Locate the cell with the specified text and output its (x, y) center coordinate. 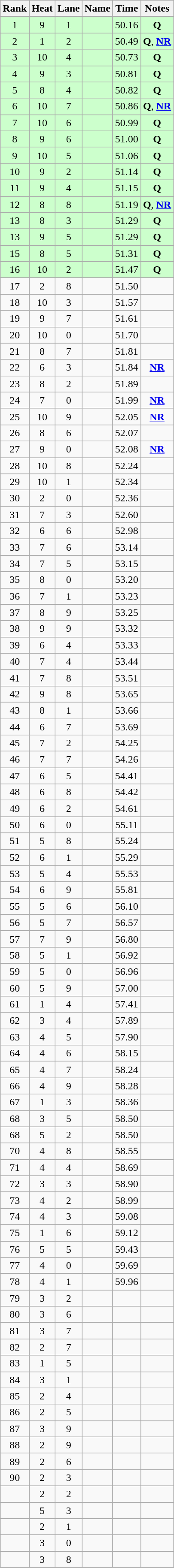
58.24 (126, 1070)
53.23 (126, 596)
25 (15, 416)
88 (15, 1445)
53.44 (126, 661)
53.65 (126, 694)
15 (15, 253)
60 (15, 988)
44 (15, 727)
37 (15, 612)
46 (15, 760)
52.05 (126, 416)
54 (15, 890)
58.55 (126, 1151)
85 (15, 1396)
52.98 (126, 531)
50.81 (126, 74)
86 (15, 1412)
64 (15, 1053)
53.25 (126, 612)
54.61 (126, 808)
54.42 (126, 792)
58.28 (126, 1086)
53.69 (126, 727)
58.36 (126, 1102)
82 (15, 1347)
24 (15, 400)
50.73 (126, 57)
51.57 (126, 302)
66 (15, 1086)
52.34 (126, 482)
52.08 (126, 449)
28 (15, 465)
26 (15, 433)
51.81 (126, 351)
55.53 (126, 874)
80 (15, 1315)
52.07 (126, 433)
87 (15, 1429)
77 (15, 1266)
53.51 (126, 678)
51.50 (126, 286)
76 (15, 1249)
48 (15, 792)
58.69 (126, 1167)
51.31 (126, 253)
67 (15, 1102)
59.08 (126, 1216)
55.81 (126, 890)
56.92 (126, 955)
18 (15, 302)
Heat (42, 9)
52.24 (126, 465)
56.57 (126, 923)
51.47 (126, 270)
79 (15, 1298)
32 (15, 531)
57 (15, 939)
16 (15, 270)
50.86 (126, 106)
50.99 (126, 123)
50.82 (126, 90)
70 (15, 1151)
84 (15, 1380)
55 (15, 906)
53.14 (126, 547)
54.26 (126, 760)
53.33 (126, 645)
59.96 (126, 1282)
45 (15, 743)
73 (15, 1200)
30 (15, 498)
39 (15, 645)
51.06 (126, 155)
51.89 (126, 384)
51.00 (126, 139)
50 (15, 825)
51.15 (126, 188)
72 (15, 1184)
Name (97, 9)
58.99 (126, 1200)
50.16 (126, 25)
65 (15, 1070)
89 (15, 1461)
83 (15, 1363)
57.00 (126, 988)
56 (15, 923)
56.80 (126, 939)
27 (15, 449)
12 (15, 205)
Notes (157, 9)
52.36 (126, 498)
56.10 (126, 906)
58.15 (126, 1053)
71 (15, 1167)
38 (15, 629)
78 (15, 1282)
52 (15, 857)
51.84 (126, 368)
51.99 (126, 400)
59.12 (126, 1233)
42 (15, 694)
23 (15, 384)
43 (15, 710)
59.43 (126, 1249)
33 (15, 547)
57.41 (126, 1004)
31 (15, 515)
53.66 (126, 710)
55.29 (126, 857)
36 (15, 596)
55.24 (126, 841)
56.96 (126, 971)
57.89 (126, 1021)
57.90 (126, 1037)
21 (15, 351)
51.61 (126, 319)
52.60 (126, 515)
63 (15, 1037)
90 (15, 1478)
74 (15, 1216)
51 (15, 841)
35 (15, 580)
53 (15, 874)
61 (15, 1004)
59.69 (126, 1266)
53.32 (126, 629)
81 (15, 1331)
53.20 (126, 580)
59 (15, 971)
Rank (15, 9)
40 (15, 661)
34 (15, 564)
50.49 (126, 41)
51.19 (126, 205)
41 (15, 678)
55.11 (126, 825)
20 (15, 335)
22 (15, 368)
47 (15, 776)
53.15 (126, 564)
54.41 (126, 776)
58.90 (126, 1184)
54.25 (126, 743)
19 (15, 319)
49 (15, 808)
58 (15, 955)
29 (15, 482)
17 (15, 286)
Time (126, 9)
Lane (69, 9)
11 (15, 188)
51.70 (126, 335)
75 (15, 1233)
51.14 (126, 172)
62 (15, 1021)
